Locate the cell with the specified text and output its (x, y) center coordinate. 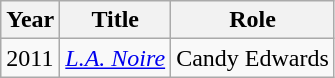
2011 (30, 58)
Role (253, 20)
Year (30, 20)
Candy Edwards (253, 58)
Title (116, 20)
L.A. Noire (116, 58)
